Find where the given text appears and provide that cell's center as [X, Y] coordinate. 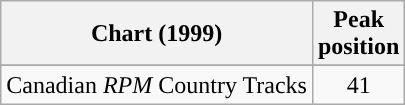
Peakposition [358, 34]
Canadian RPM Country Tracks [157, 85]
Chart (1999) [157, 34]
41 [358, 85]
